Output the (x, y) coordinate of the center of the cell containing the given text.  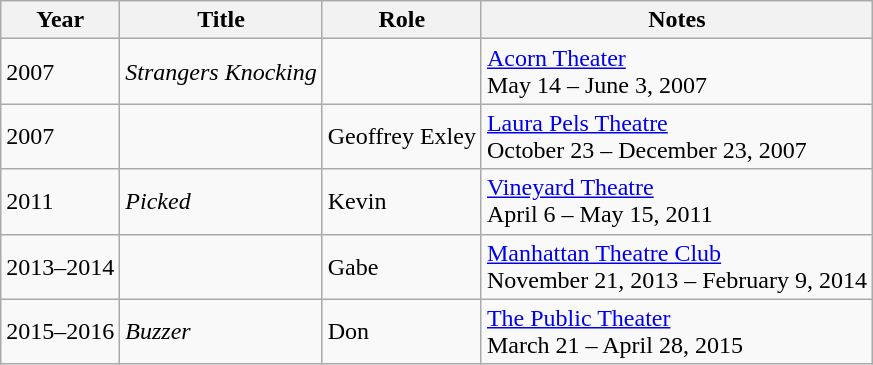
The Public TheaterMarch 21 – April 28, 2015 (676, 332)
Gabe (402, 266)
Picked (221, 202)
Notes (676, 20)
Don (402, 332)
Vineyard TheatreApril 6 – May 15, 2011 (676, 202)
Buzzer (221, 332)
Kevin (402, 202)
Laura Pels TheatreOctober 23 – December 23, 2007 (676, 136)
Title (221, 20)
2015–2016 (60, 332)
Manhattan Theatre ClubNovember 21, 2013 – February 9, 2014 (676, 266)
2013–2014 (60, 266)
Acorn TheaterMay 14 – June 3, 2007 (676, 72)
Role (402, 20)
Strangers Knocking (221, 72)
Geoffrey Exley (402, 136)
Year (60, 20)
2011 (60, 202)
